Detect which cell encompasses the target text, then output its [X, Y] center coordinate. 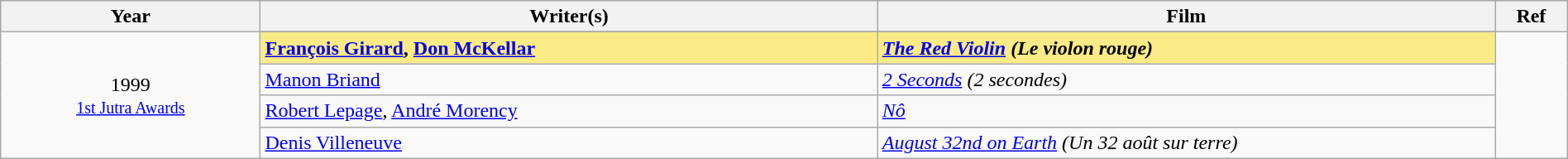
Film [1186, 17]
Manon Briand [569, 79]
Nô [1186, 111]
August 32nd on Earth (Un 32 août sur terre) [1186, 142]
Robert Lepage, André Morency [569, 111]
The Red Violin (Le violon rouge) [1186, 48]
Ref [1532, 17]
François Girard, Don McKellar [569, 48]
Year [131, 17]
2 Seconds (2 secondes) [1186, 79]
1999 1st Jutra Awards [131, 95]
Denis Villeneuve [569, 142]
Writer(s) [569, 17]
